Detect which cell encompasses the target text, then output its [x, y] center coordinate. 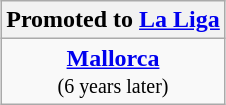
Mallorca(6 years later) [114, 72]
Promoted to La Liga [114, 20]
